Identify which cell holds the provided text, then report its (X, Y) central coordinate. 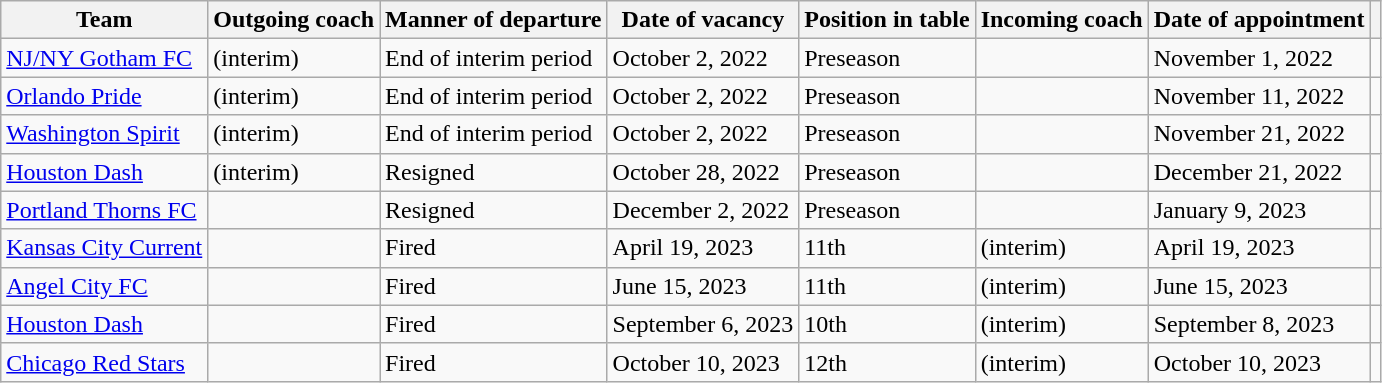
November 11, 2022 (1259, 96)
December 2, 2022 (703, 210)
Team (104, 20)
Manner of departure (494, 20)
Incoming coach (1062, 20)
Portland Thorns FC (104, 210)
Date of vacancy (703, 20)
Outgoing coach (294, 20)
October 28, 2022 (703, 172)
January 9, 2023 (1259, 210)
Position in table (887, 20)
December 21, 2022 (1259, 172)
Chicago Red Stars (104, 362)
September 6, 2023 (703, 324)
10th (887, 324)
Kansas City Current (104, 248)
12th (887, 362)
Angel City FC (104, 286)
Orlando Pride (104, 96)
November 21, 2022 (1259, 134)
September 8, 2023 (1259, 324)
Washington Spirit (104, 134)
NJ/NY Gotham FC (104, 58)
November 1, 2022 (1259, 58)
Date of appointment (1259, 20)
